Capture the cell that displays the provided text and extract its [x, y] central coordinate. 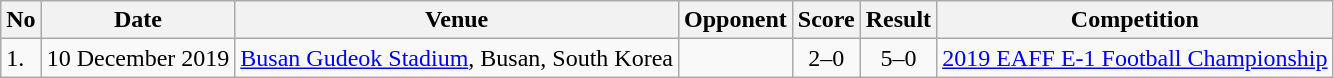
Date [138, 20]
No [21, 20]
2–0 [826, 58]
Score [826, 20]
Competition [1135, 20]
10 December 2019 [138, 58]
Result [898, 20]
Venue [457, 20]
Opponent [736, 20]
1. [21, 58]
Busan Gudeok Stadium, Busan, South Korea [457, 58]
2019 EAFF E-1 Football Championship [1135, 58]
5–0 [898, 58]
